Determine the (x, y) coordinate at the center of the cell enclosing the given text.  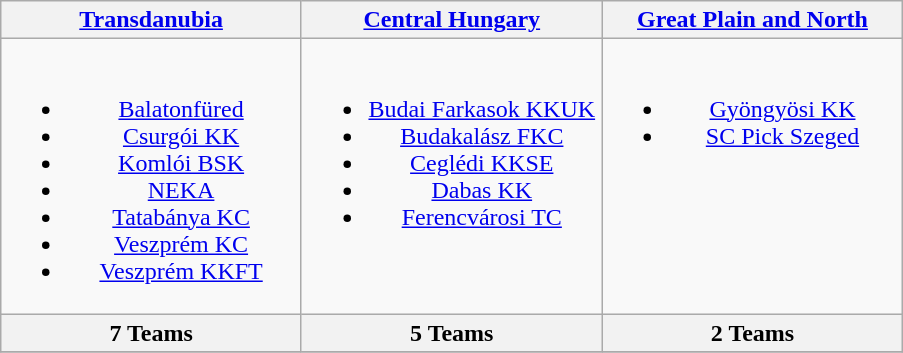
Budai Farkasok KKUKBudakalász FKCCeglédi KKSEDabas KKFerencvárosi TC (452, 176)
Central Hungary (452, 20)
BalatonfüredCsurgói KKKomlói BSKNEKATatabánya KCVeszprém KCVeszprém KKFT (152, 176)
Great Plain and North (752, 20)
Transdanubia (152, 20)
5 Teams (452, 333)
2 Teams (752, 333)
7 Teams (152, 333)
Gyöngyösi KKSC Pick Szeged (752, 176)
